Pinpoint the cell where the given text exists, returning its (X, Y) midpoint coordinate. 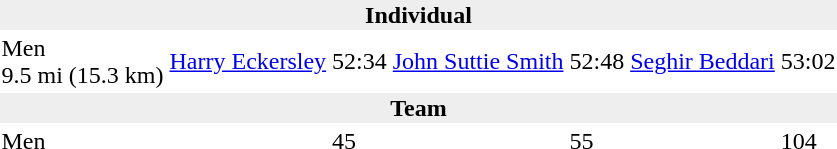
Harry Eckersley (248, 62)
John Suttie Smith (478, 62)
Seghir Beddari (703, 62)
52:48 (597, 62)
Team (418, 108)
52:34 (360, 62)
Men9.5 mi (15.3 km) (82, 62)
Individual (418, 15)
53:02 (808, 62)
